For the text-containing cell, return its midpoint in [x, y] coordinate format. 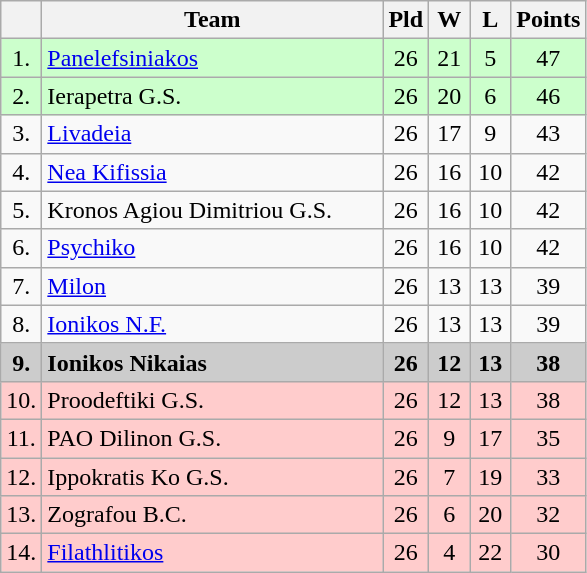
Nea Kifissia [212, 172]
47 [548, 58]
33 [548, 477]
1. [22, 58]
Livadeia [212, 134]
14. [22, 553]
Milon [212, 286]
Zografou B.C. [212, 515]
5 [490, 58]
43 [548, 134]
32 [548, 515]
L [490, 20]
7 [450, 477]
4. [22, 172]
Ionikos N.F. [212, 324]
Panelefsiniakos [212, 58]
Ionikos Nikaias [212, 362]
46 [548, 96]
5. [22, 210]
Kronos Agiou Dimitriou G.S. [212, 210]
30 [548, 553]
21 [450, 58]
Team [212, 20]
10. [22, 400]
PAO Dilinon G.S. [212, 438]
6. [22, 248]
9. [22, 362]
19 [490, 477]
Ippokratis Ko G.S. [212, 477]
22 [490, 553]
W [450, 20]
13. [22, 515]
35 [548, 438]
Psychiko [212, 248]
Proodeftiki G.S. [212, 400]
Pld [406, 20]
11. [22, 438]
3. [22, 134]
Points [548, 20]
7. [22, 286]
12. [22, 477]
2. [22, 96]
4 [450, 553]
Filathlitikos [212, 553]
Ierapetra G.S. [212, 96]
8. [22, 324]
